Search for the cell housing the specified text and yield its (x, y) center coordinate. 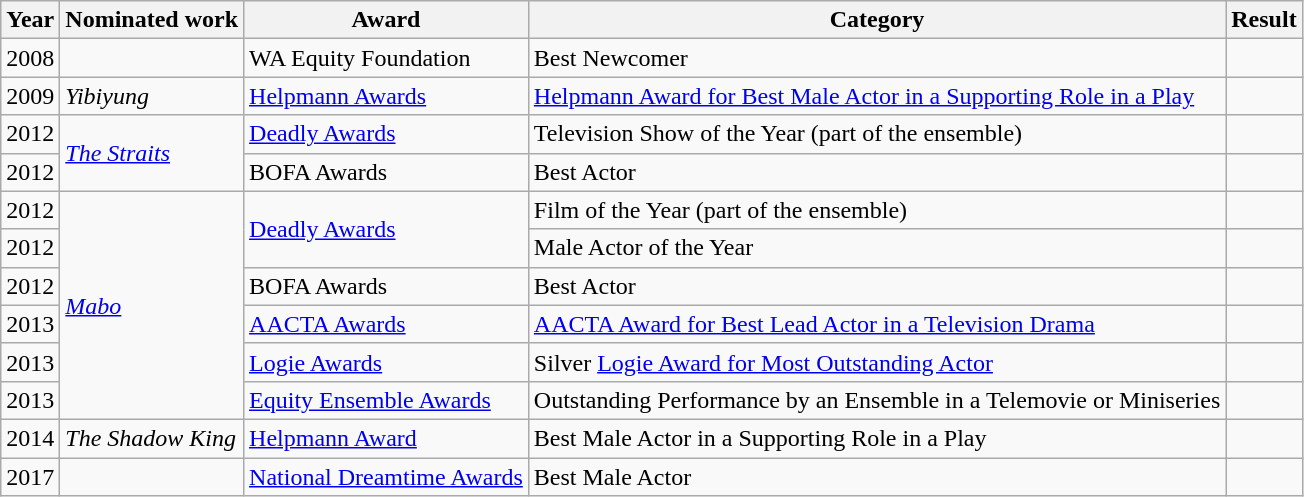
AACTA Awards (386, 324)
Outstanding Performance by an Ensemble in a Telemovie or Miniseries (876, 400)
The Straits (152, 153)
Television Show of the Year (part of the ensemble) (876, 134)
Film of the Year (part of the ensemble) (876, 210)
Yibiyung (152, 96)
Best Male Actor (876, 477)
WA Equity Foundation (386, 58)
AACTA Award for Best Lead Actor in a Television Drama (876, 324)
2014 (30, 438)
Category (876, 20)
Best Male Actor in a Supporting Role in a Play (876, 438)
Best Newcomer (876, 58)
Helpmann Award for Best Male Actor in a Supporting Role in a Play (876, 96)
Year (30, 20)
2017 (30, 477)
Result (1264, 20)
Helpmann Award (386, 438)
Male Actor of the Year (876, 248)
Mabo (152, 305)
Helpmann Awards (386, 96)
Equity Ensemble Awards (386, 400)
Nominated work (152, 20)
Award (386, 20)
National Dreamtime Awards (386, 477)
Logie Awards (386, 362)
The Shadow King (152, 438)
2008 (30, 58)
2009 (30, 96)
Silver Logie Award for Most Outstanding Actor (876, 362)
